Identify which cell holds the provided text, then report its [x, y] central coordinate. 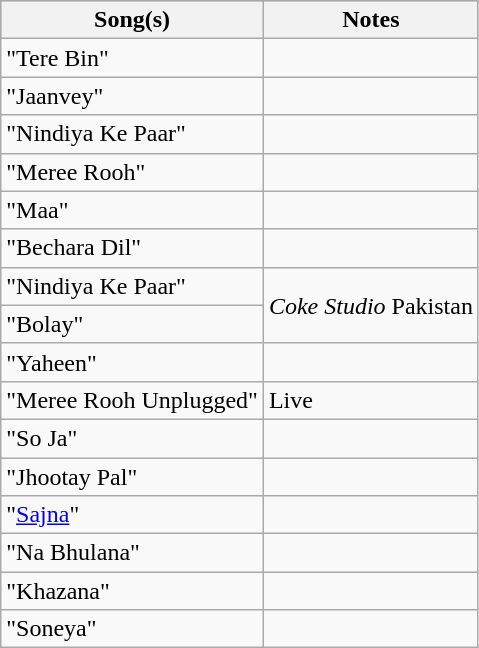
"Jhootay Pal" [132, 477]
Notes [370, 20]
Live [370, 400]
"So Ja" [132, 438]
"Jaanvey" [132, 96]
"Soneya" [132, 629]
"Bolay" [132, 324]
"Sajna" [132, 515]
"Khazana" [132, 591]
"Yaheen" [132, 362]
Song(s) [132, 20]
Coke Studio Pakistan [370, 305]
"Bechara Dil" [132, 248]
"Meree Rooh Unplugged" [132, 400]
"Na Bhulana" [132, 553]
"Tere Bin" [132, 58]
"Meree Rooh" [132, 172]
"Maa" [132, 210]
